From the cell containing the given text, extract its center point as [x, y] coordinate. 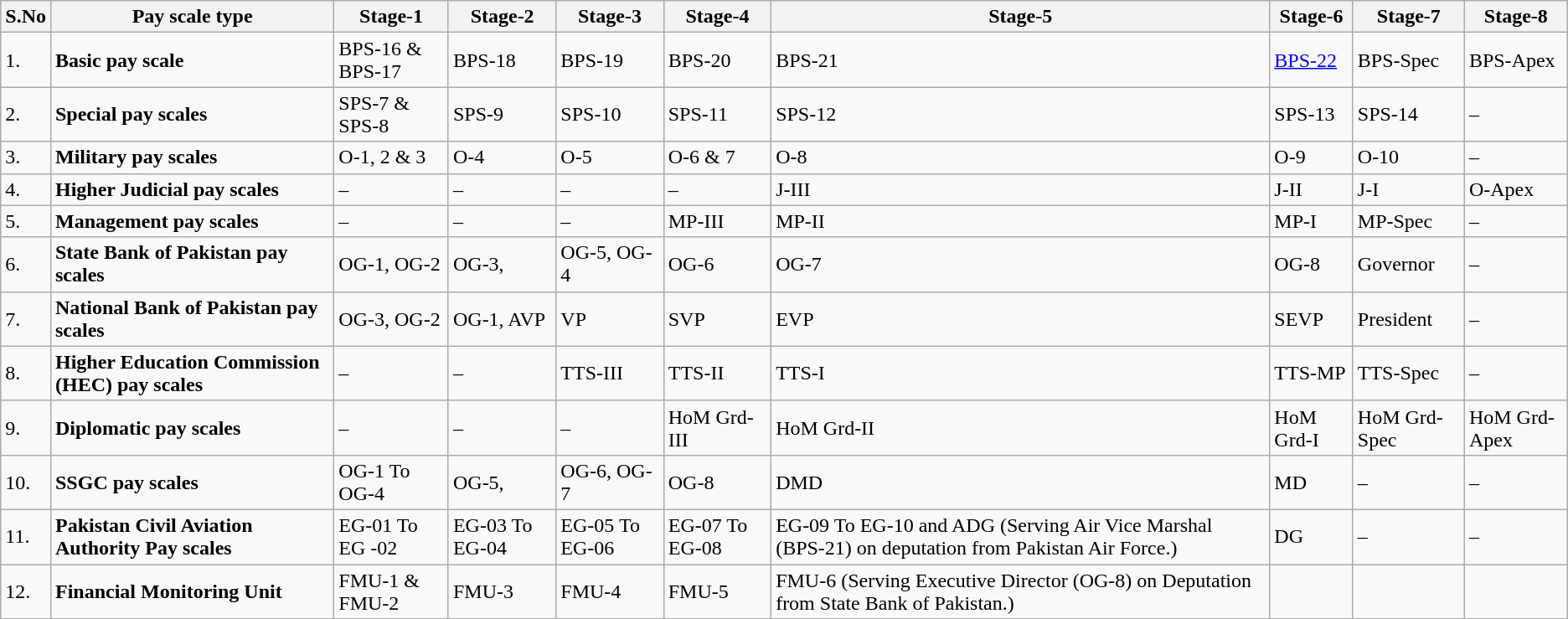
MP-Spec [1409, 221]
8. [26, 374]
Stage-1 [392, 17]
Special pay scales [192, 114]
O-10 [1409, 157]
6. [26, 265]
BPS-18 [502, 60]
EG-03 To EG-04 [502, 536]
O-1, 2 & 3 [392, 157]
Diplomatic pay scales [192, 427]
FMU-3 [502, 591]
Stage-4 [717, 17]
OG-5, OG-4 [610, 265]
FMU-5 [717, 591]
BPS-22 [1312, 60]
TTS-Spec [1409, 374]
Military pay scales [192, 157]
MP-I [1312, 221]
Higher Judicial pay scales [192, 189]
BPS-Spec [1409, 60]
SPS-7 & SPS-8 [392, 114]
OG-3, [502, 265]
VP [610, 318]
HoM Grd-II [1020, 427]
FMU-4 [610, 591]
Stage-8 [1516, 17]
Governor [1409, 265]
SEVP [1312, 318]
OG-6, OG-7 [610, 482]
11. [26, 536]
EG-01 To EG -02 [392, 536]
Stage-7 [1409, 17]
SPS-11 [717, 114]
OG-7 [1020, 265]
FMU-6 (Serving Executive Director (OG-8) on Deputation from State Bank of Pakistan.) [1020, 591]
Management pay scales [192, 221]
EG-09 To EG-10 and ADG (Serving Air Vice Marshal (BPS-21) on deputation from Pakistan Air Force.) [1020, 536]
DG [1312, 536]
Pakistan Civil Aviation Authority Pay scales [192, 536]
Stage-6 [1312, 17]
EG-07 To EG-08 [717, 536]
BPS-Apex [1516, 60]
O-4 [502, 157]
OG-3, OG-2 [392, 318]
7. [26, 318]
SPS-14 [1409, 114]
Basic pay scale [192, 60]
FMU-1 & FMU-2 [392, 591]
National Bank of Pakistan pay scales [192, 318]
OG-1, OG-2 [392, 265]
BPS-21 [1020, 60]
BPS-20 [717, 60]
J-I [1409, 189]
EVP [1020, 318]
State Bank of Pakistan pay scales [192, 265]
President [1409, 318]
MP-II [1020, 221]
Stage-3 [610, 17]
TTS-III [610, 374]
O-8 [1020, 157]
3. [26, 157]
Stage-2 [502, 17]
O-6 & 7 [717, 157]
MP-III [717, 221]
O-Apex [1516, 189]
BPS-16 & BPS-17 [392, 60]
TTS-I [1020, 374]
Higher Education Commission (HEC) pay scales [192, 374]
4. [26, 189]
EG-05 To EG-06 [610, 536]
J-III [1020, 189]
DMD [1020, 482]
9. [26, 427]
SSGC pay scales [192, 482]
HoM Grd-Apex [1516, 427]
MD [1312, 482]
SPS-9 [502, 114]
BPS-19 [610, 60]
Financial Monitoring Unit [192, 591]
HoM Grd-Spec [1409, 427]
OG-1 To OG-4 [392, 482]
OG-5, [502, 482]
2. [26, 114]
TTS-II [717, 374]
SVP [717, 318]
HoM Grd-III [717, 427]
SPS-10 [610, 114]
O-9 [1312, 157]
O-5 [610, 157]
SPS-13 [1312, 114]
Pay scale type [192, 17]
S.No [26, 17]
1. [26, 60]
12. [26, 591]
OG-6 [717, 265]
OG-1, AVP [502, 318]
HoM Grd-I [1312, 427]
Stage-5 [1020, 17]
J-II [1312, 189]
10. [26, 482]
TTS-MP [1312, 374]
5. [26, 221]
SPS-12 [1020, 114]
